For the text-containing cell, return its midpoint in [X, Y] coordinate format. 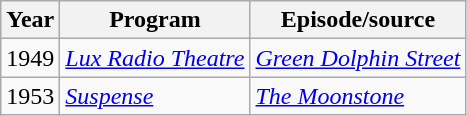
Year [30, 20]
The Moonstone [358, 96]
Suspense [155, 96]
Program [155, 20]
Lux Radio Theatre [155, 58]
1953 [30, 96]
Green Dolphin Street [358, 58]
Episode/source [358, 20]
1949 [30, 58]
